Extract the [X, Y] coordinate from the center of the cell holding the provided text.  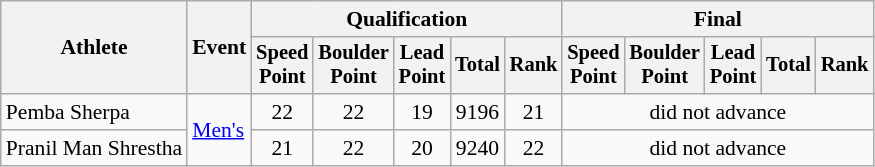
Qualification [406, 19]
Athlete [94, 48]
Men's [219, 130]
Pranil Man Shrestha [94, 148]
9196 [478, 112]
Event [219, 48]
9240 [478, 148]
Pemba Sherpa [94, 112]
19 [422, 112]
20 [422, 148]
Final [718, 19]
